Provide the [x, y] coordinate of the cell's center where the given text is located.  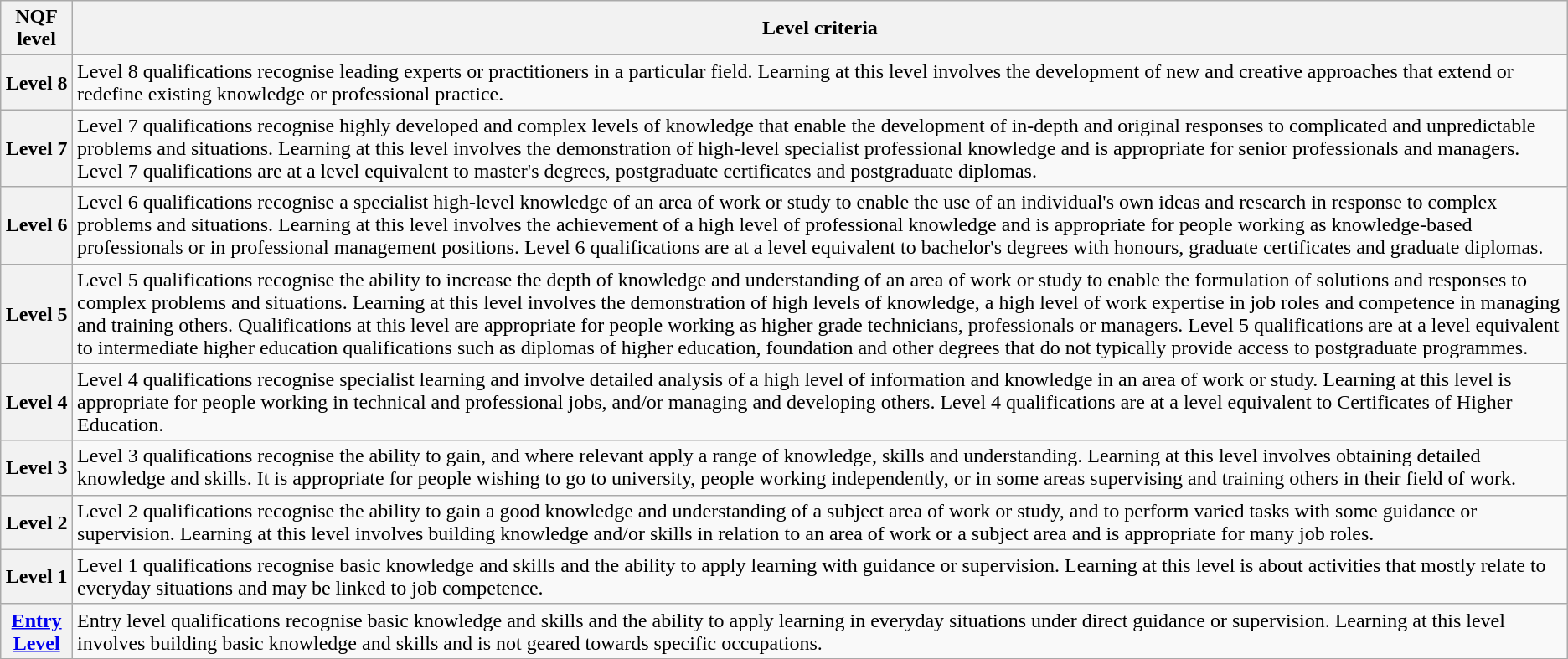
Level 6 [37, 225]
Level criteria [821, 28]
NQF level [37, 28]
Level 2 [37, 523]
Level 7 [37, 148]
Entry Level [37, 631]
Level 3 [37, 467]
Level 1 [37, 576]
Level 4 [37, 402]
Level 5 [37, 313]
Level 8 [37, 82]
